Search for the cell housing the specified text and yield its (X, Y) center coordinate. 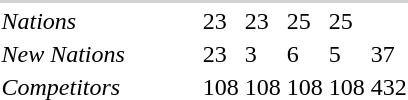
37 (388, 54)
New Nations (63, 54)
6 (304, 54)
Nations (63, 21)
3 (262, 54)
5 (346, 54)
